Search for the cell housing the specified text and yield its (X, Y) center coordinate. 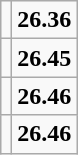
26.45 (44, 58)
26.36 (44, 20)
